Provide the (X, Y) coordinate of the cell's center where the given text is located.  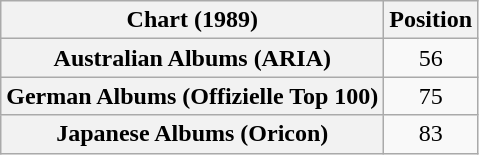
75 (431, 96)
German Albums (Offizielle Top 100) (192, 96)
Chart (1989) (192, 20)
Position (431, 20)
Australian Albums (ARIA) (192, 58)
Japanese Albums (Oricon) (192, 134)
83 (431, 134)
56 (431, 58)
